Extract the [X, Y] coordinate from the center of the cell holding the provided text.  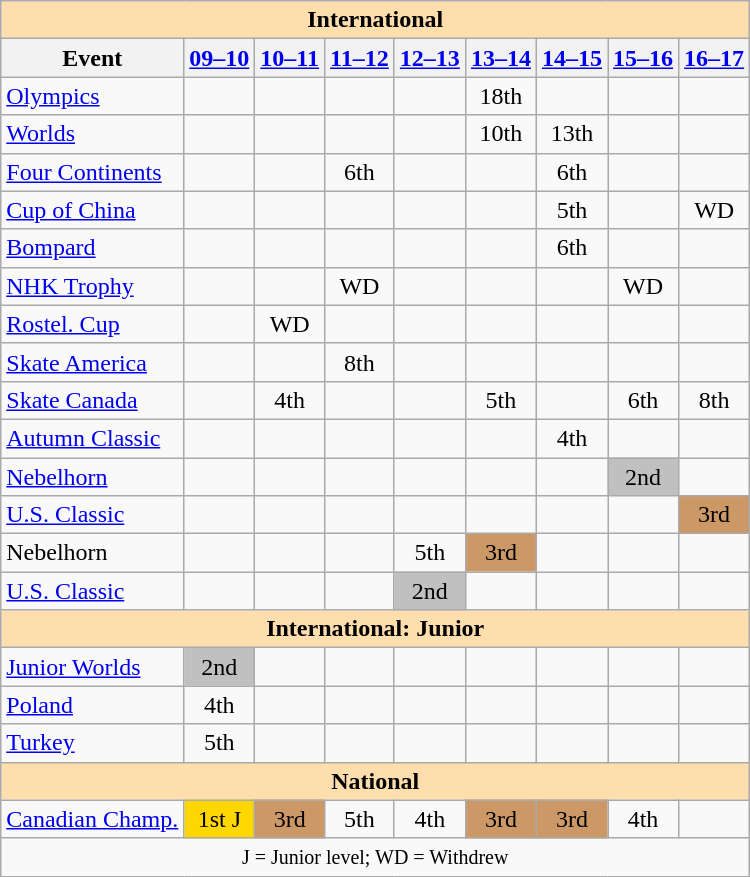
Worlds [92, 134]
Bompard [92, 248]
NHK Trophy [92, 286]
12–13 [430, 58]
International [376, 20]
Four Continents [92, 172]
1st J [220, 819]
Autumn Classic [92, 438]
10–11 [290, 58]
Canadian Champ. [92, 819]
13–14 [500, 58]
13th [572, 134]
Event [92, 58]
Olympics [92, 96]
15–16 [644, 58]
18th [500, 96]
Skate Canada [92, 400]
16–17 [714, 58]
09–10 [220, 58]
Cup of China [92, 210]
International: Junior [376, 629]
National [376, 781]
11–12 [360, 58]
Poland [92, 705]
Skate America [92, 362]
Turkey [92, 743]
Rostel. Cup [92, 324]
10th [500, 134]
Junior Worlds [92, 667]
J = Junior level; WD = Withdrew [376, 857]
14–15 [572, 58]
